Determine the (x, y) coordinate at the center of the cell enclosing the given text.  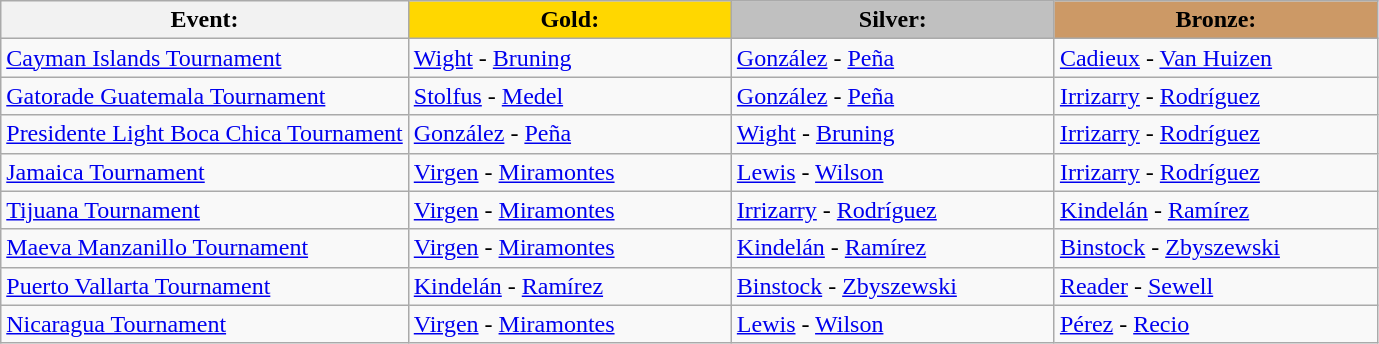
Maeva Manzanillo Tournament (205, 248)
Tijuana Tournament (205, 210)
Puerto Vallarta Tournament (205, 286)
Jamaica Tournament (205, 172)
Silver: (892, 20)
Gatorade Guatemala Tournament (205, 96)
Bronze: (1216, 20)
Nicaragua Tournament (205, 324)
Cayman Islands Tournament (205, 58)
Pérez - Recio (1216, 324)
Stolfus - Medel (570, 96)
Cadieux - Van Huizen (1216, 58)
Presidente Light Boca Chica Tournament (205, 134)
Event: (205, 20)
Gold: (570, 20)
Reader - Sewell (1216, 286)
